Output the [X, Y] coordinate of the center of the cell containing the given text.  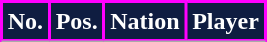
Nation [145, 22]
No. [26, 22]
Player [226, 22]
Pos. [76, 22]
